Determine the (x, y) coordinate at the center of the cell enclosing the given text.  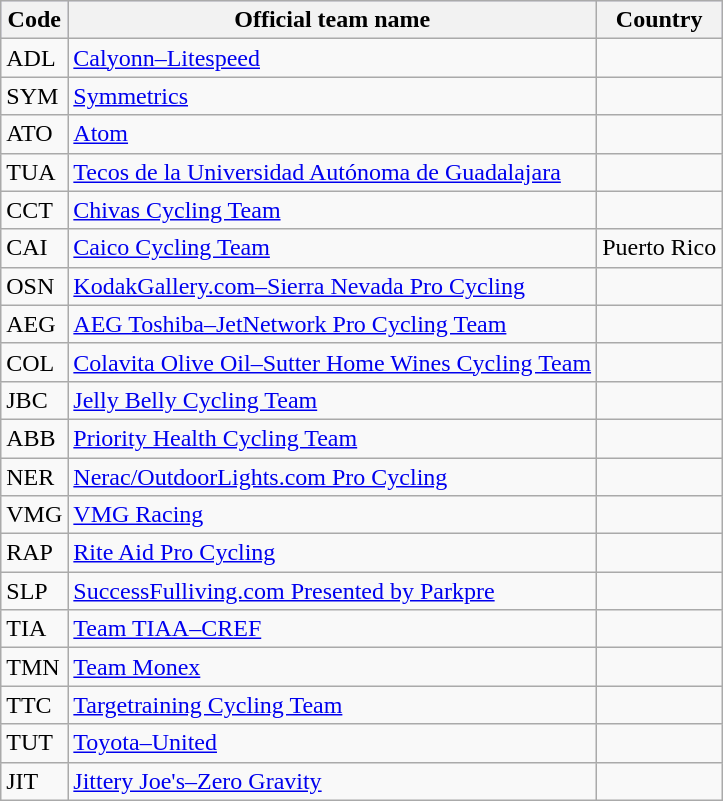
Puerto Rico (660, 248)
ABB (34, 438)
TIA (34, 629)
AEG (34, 324)
Rite Aid Pro Cycling (332, 553)
TUT (34, 743)
JIT (34, 781)
Targetraining Cycling Team (332, 705)
Atom (332, 134)
Jittery Joe's–Zero Gravity (332, 781)
Team Monex (332, 667)
Toyota–United (332, 743)
Colavita Olive Oil–Sutter Home Wines Cycling Team (332, 362)
SuccessFulliving.com Presented by Parkpre (332, 591)
Country (660, 20)
SLP (34, 591)
RAP (34, 553)
TTC (34, 705)
JBC (34, 400)
CAI (34, 248)
OSN (34, 286)
Caico Cycling Team (332, 248)
Calyonn–Litespeed (332, 58)
TMN (34, 667)
SYM (34, 96)
Chivas Cycling Team (332, 210)
ADL (34, 58)
Code (34, 20)
ATO (34, 134)
Symmetrics (332, 96)
VMG (34, 515)
Tecos de la Universidad Autónoma de Guadalajara (332, 172)
Team TIAA–CREF (332, 629)
AEG Toshiba–JetNetwork Pro Cycling Team (332, 324)
NER (34, 477)
TUA (34, 172)
Nerac/OutdoorLights.com Pro Cycling (332, 477)
Priority Health Cycling Team (332, 438)
VMG Racing (332, 515)
KodakGallery.com–Sierra Nevada Pro Cycling (332, 286)
Jelly Belly Cycling Team (332, 400)
Official team name (332, 20)
CCT (34, 210)
COL (34, 362)
